Locate the cell with the specified text and output its (X, Y) center coordinate. 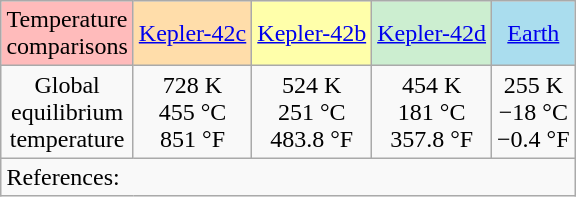
454 K 181 °C 357.8 °F (432, 112)
Earth (534, 34)
References: (288, 177)
Globalequilibriumtemperature (67, 112)
255 K −18 °C −0.4 °F (534, 112)
Kepler-42c (192, 34)
524 K 251 °C 483.8 °F (312, 112)
Temperaturecomparisons (67, 34)
Kepler-42d (432, 34)
Kepler-42b (312, 34)
728 K 455 °C 851 °F (192, 112)
